Pinpoint the cell where the given text exists, returning its [x, y] midpoint coordinate. 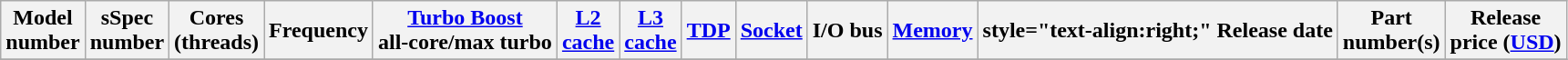
sSpecnumber [127, 31]
L3cache [651, 31]
Turbo Boostall-core/max turbo [465, 31]
Modelnumber [43, 31]
Cores(threads) [217, 31]
Releaseprice (USD) [1505, 31]
TDP [709, 31]
Socket [771, 31]
Partnumber(s) [1391, 31]
Memory [933, 31]
I/O bus [847, 31]
style="text-align:right;" Release date [1157, 31]
L2cache [588, 31]
Frequency [319, 31]
